Return [X, Y] of the center of cell containing provided text 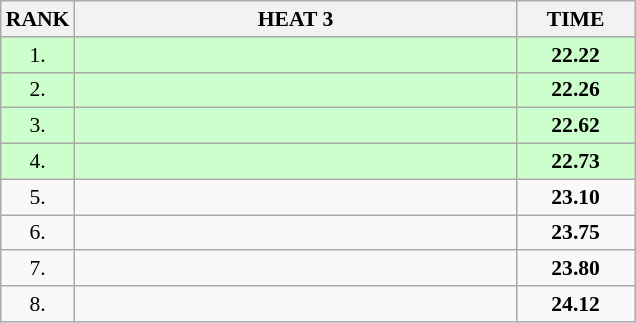
22.26 [576, 90]
22.22 [576, 55]
4. [38, 162]
22.73 [576, 162]
RANK [38, 19]
2. [38, 90]
6. [38, 233]
23.10 [576, 197]
5. [38, 197]
23.80 [576, 269]
7. [38, 269]
3. [38, 126]
22.62 [576, 126]
8. [38, 304]
24.12 [576, 304]
HEAT 3 [295, 19]
1. [38, 55]
23.75 [576, 233]
TIME [576, 19]
